Locate the cell with the specified text and output its [X, Y] center coordinate. 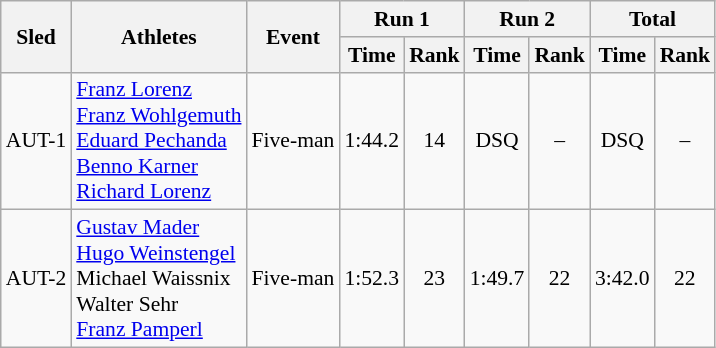
Run 2 [528, 19]
Athletes [158, 36]
AUT-2 [36, 279]
Event [294, 36]
Sled [36, 36]
Franz LorenzFranz WohlgemuthEduard PechandaBenno KarnerRichard Lorenz [158, 141]
Run 1 [402, 19]
1:44.2 [372, 141]
Total [652, 19]
AUT-1 [36, 141]
Gustav MaderHugo WeinstengelMichael WaissnixWalter SehrFranz Pamperl [158, 279]
3:42.0 [622, 279]
1:52.3 [372, 279]
14 [434, 141]
23 [434, 279]
1:49.7 [498, 279]
